Identify which cell holds the provided text, then report its (x, y) central coordinate. 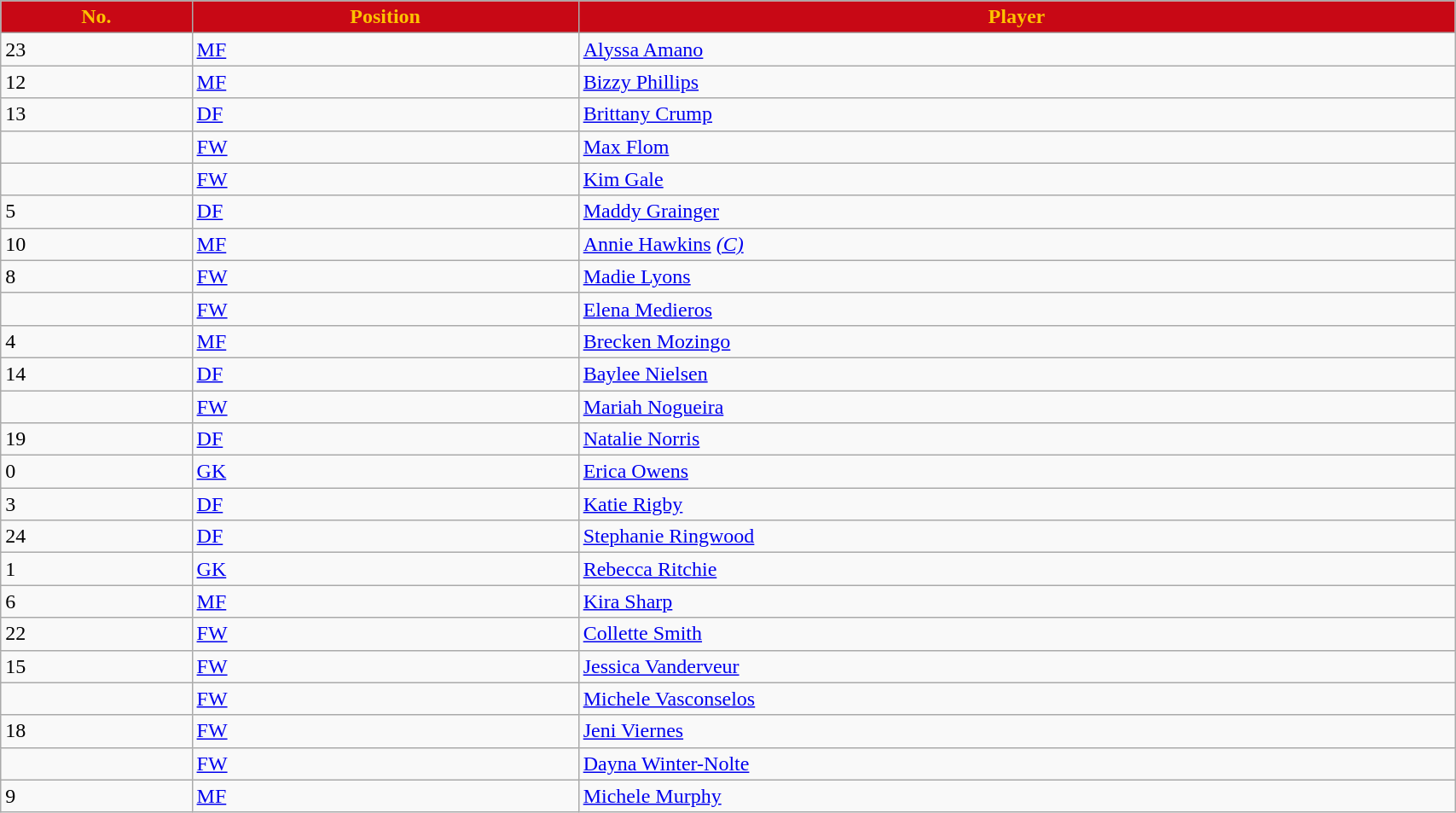
15 (96, 666)
Stephanie Ringwood (1017, 537)
1 (96, 569)
Rebecca Ritchie (1017, 569)
14 (96, 374)
Annie Hawkins (C) (1017, 244)
Baylee Nielsen (1017, 374)
Natalie Norris (1017, 439)
5 (96, 212)
19 (96, 439)
Player (1017, 17)
10 (96, 244)
Dayna Winter-Nolte (1017, 764)
Jeni Viernes (1017, 731)
Elena Medieros (1017, 309)
Jessica Vanderveur (1017, 666)
Maddy Grainger (1017, 212)
Kim Gale (1017, 179)
Kira Sharp (1017, 601)
Katie Rigby (1017, 504)
Brittany Crump (1017, 114)
Collette Smith (1017, 634)
9 (96, 796)
22 (96, 634)
24 (96, 537)
23 (96, 49)
13 (96, 114)
4 (96, 341)
0 (96, 472)
Michele Murphy (1017, 796)
8 (96, 276)
Position (386, 17)
Alyssa Amano (1017, 49)
No. (96, 17)
Erica Owens (1017, 472)
Max Flom (1017, 147)
Brecken Mozingo (1017, 341)
12 (96, 82)
Madie Lyons (1017, 276)
3 (96, 504)
Bizzy Phillips (1017, 82)
6 (96, 601)
Mariah Nogueira (1017, 407)
18 (96, 731)
Michele Vasconselos (1017, 699)
